Detect which cell encompasses the target text, then output its (x, y) center coordinate. 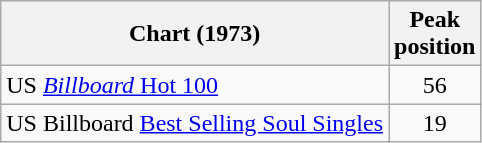
56 (435, 85)
Chart (1973) (195, 34)
US Billboard Best Selling Soul Singles (195, 123)
US Billboard Hot 100 (195, 85)
Peakposition (435, 34)
19 (435, 123)
